Provide the (x, y) coordinate of the cell's center where the given text is located.  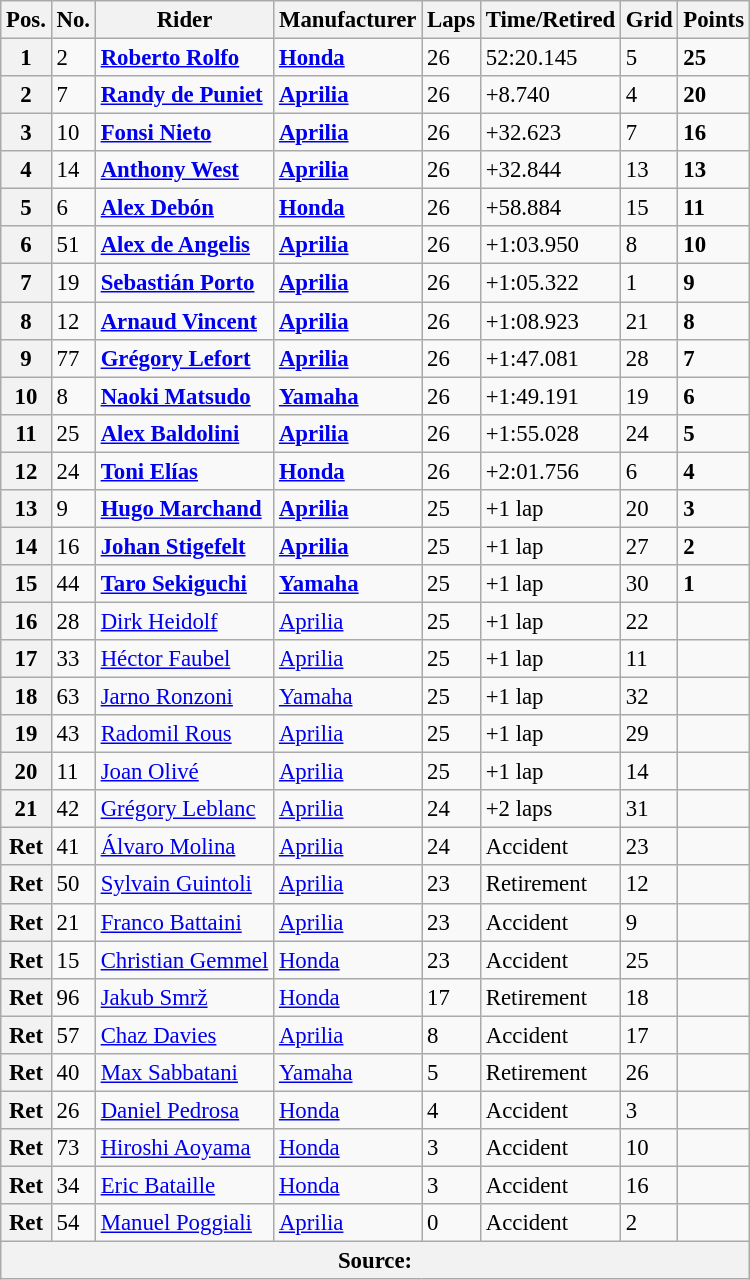
Arnaud Vincent (184, 321)
Randy de Puniet (184, 95)
Roberto Rolfo (184, 58)
32 (650, 697)
+2:01.756 (550, 471)
Hiroshi Aoyama (184, 1148)
Franco Battaini (184, 922)
Grégory Leblanc (184, 809)
73 (73, 1148)
31 (650, 809)
50 (73, 885)
Sebastián Porto (184, 283)
54 (73, 1223)
33 (73, 659)
Grid (650, 20)
Sylvain Guintoli (184, 885)
+8.740 (550, 95)
Eric Bataille (184, 1185)
No. (73, 20)
Alex Baldolini (184, 433)
+1:55.028 (550, 433)
Joan Olivé (184, 772)
+58.884 (550, 208)
63 (73, 697)
34 (73, 1185)
22 (650, 621)
Anthony West (184, 170)
30 (650, 584)
Manuel Poggiali (184, 1223)
77 (73, 358)
Time/Retired (550, 20)
Alex de Angelis (184, 245)
29 (650, 734)
Daniel Pedrosa (184, 1110)
Taro Sekiguchi (184, 584)
+32.844 (550, 170)
Christian Gemmel (184, 960)
Jakub Smrž (184, 997)
Héctor Faubel (184, 659)
Manufacturer (348, 20)
+32.623 (550, 133)
+1:08.923 (550, 321)
41 (73, 847)
Toni Elías (184, 471)
27 (650, 546)
Álvaro Molina (184, 847)
Alex Debón (184, 208)
+2 laps (550, 809)
52:20.145 (550, 58)
+1:47.081 (550, 358)
+1:49.191 (550, 396)
Points (714, 20)
0 (452, 1223)
Max Sabbatani (184, 1073)
96 (73, 997)
+1:03.950 (550, 245)
Rider (184, 20)
Chaz Davies (184, 1035)
Grégory Lefort (184, 358)
42 (73, 809)
Radomil Rous (184, 734)
Jarno Ronzoni (184, 697)
Johan Stigefelt (184, 546)
Hugo Marchand (184, 509)
Naoki Matsudo (184, 396)
51 (73, 245)
Laps (452, 20)
44 (73, 584)
43 (73, 734)
40 (73, 1073)
Source: (376, 1261)
Fonsi Nieto (184, 133)
57 (73, 1035)
+1:05.322 (550, 283)
Dirk Heidolf (184, 621)
Pos. (26, 20)
